Capture the cell that displays the provided text and extract its [X, Y] central coordinate. 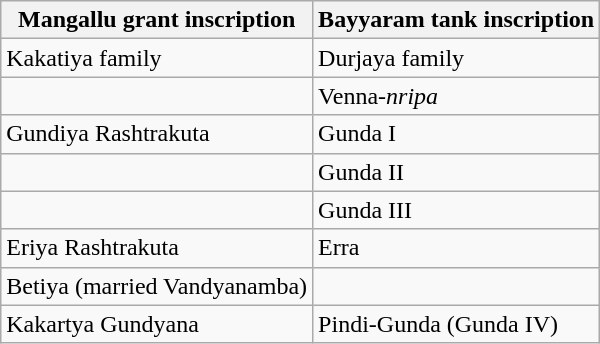
Eriya Rashtrakuta [157, 248]
Gunda III [456, 210]
Venna-nripa [456, 96]
Kakatiya family [157, 58]
Gunda I [456, 134]
Gundiya Rashtrakuta [157, 134]
Durjaya family [456, 58]
Bayyaram tank inscription [456, 20]
Kakartya Gundyana [157, 324]
Gunda II [456, 172]
Pindi-Gunda (Gunda IV) [456, 324]
Betiya (married Vandyanamba) [157, 286]
Erra [456, 248]
Mangallu grant inscription [157, 20]
